Return the [X, Y] coordinate for the center point of the cell that contains the specified text.  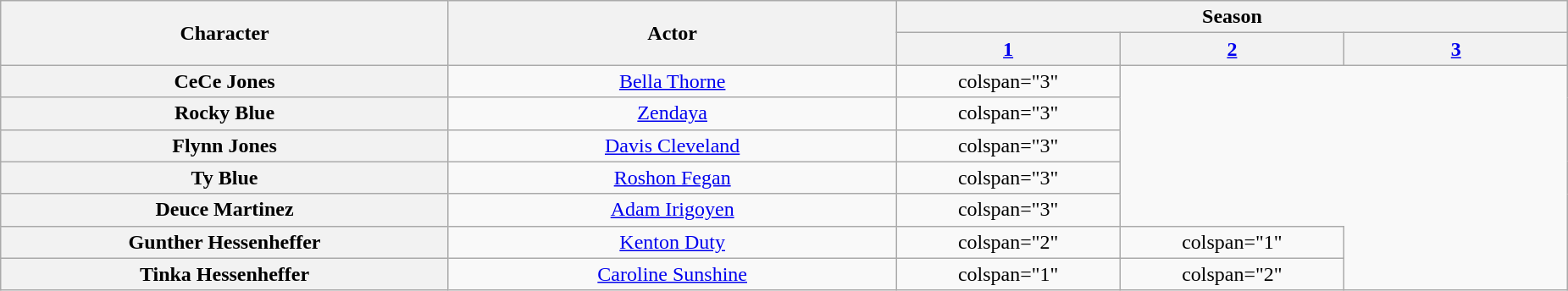
2 [1232, 49]
Adam Irigoyen [673, 210]
Season [1232, 17]
CeCe Jones [225, 81]
Davis Cleveland [673, 145]
Actor [673, 33]
1 [1008, 49]
Deuce Martinez [225, 210]
Tinka Hessenheffer [225, 274]
Roshon Fegan [673, 178]
Caroline Sunshine [673, 274]
Character [225, 33]
Gunther Hessenheffer [225, 242]
Flynn Jones [225, 145]
Rocky Blue [225, 113]
Kenton Duty [673, 242]
Zendaya [673, 113]
3 [1456, 49]
Bella Thorne [673, 81]
Ty Blue [225, 178]
